Determine the (x, y) coordinate at the center of the cell enclosing the given text.  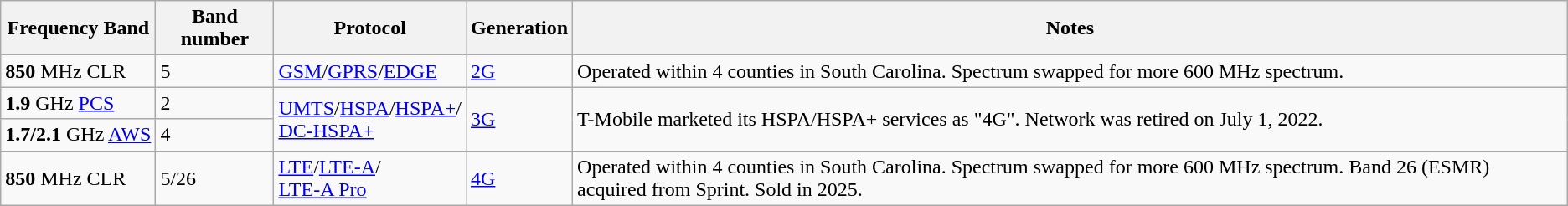
Notes (1070, 28)
3G (519, 119)
Operated within 4 counties in South Carolina. Spectrum swapped for more 600 MHz spectrum. Band 26 (ESMR) acquired from Sprint. Sold in 2025. (1070, 178)
UMTS/HSPA/HSPA+/DC-HSPA+ (370, 119)
Operated within 4 counties in South Carolina. Spectrum swapped for more 600 MHz spectrum. (1070, 71)
Band number (214, 28)
4 (214, 135)
5 (214, 71)
LTE/LTE-A/LTE-A Pro (370, 178)
Protocol (370, 28)
2 (214, 103)
1.9 GHz PCS (79, 103)
5/26 (214, 178)
1.7/2.1 GHz AWS (79, 135)
T-Mobile marketed its HSPA/HSPA+ services as "4G". Network was retired on July 1, 2022. (1070, 119)
4G (519, 178)
2G (519, 71)
GSM/GPRS/EDGE (370, 71)
Frequency Band (79, 28)
Generation (519, 28)
